Provide the [X, Y] coordinate of the cell's center where the given text is located.  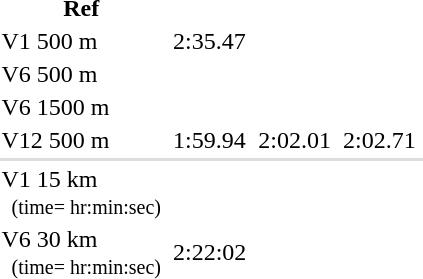
V12 500 m [82, 140]
2:35.47 [210, 41]
V1 500 m [82, 41]
V6 1500 m [82, 107]
2:02.71 [380, 140]
2:02.01 [295, 140]
V6 500 m [82, 74]
V1 15 km (time= hr:min:sec) [82, 192]
1:59.94 [210, 140]
